For the text-containing cell, return its midpoint in [X, Y] coordinate format. 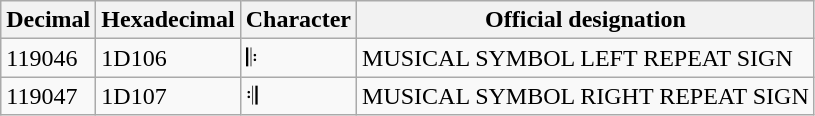
Character [298, 20]
1D106 [168, 58]
119046 [48, 58]
MUSICAL SYMBOL RIGHT REPEAT SIGN [586, 96]
Decimal [48, 20]
1D107 [168, 96]
MUSICAL SYMBOL LEFT REPEAT SIGN [586, 58]
𝄆 [298, 58]
Official designation [586, 20]
Hexadecimal [168, 20]
119047 [48, 96]
𝄇 [298, 96]
